Extract the [x, y] coordinate from the center of the cell holding the provided text.  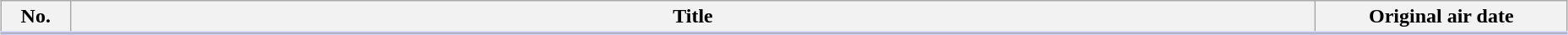
No. [35, 17]
Title [693, 17]
Original air date [1441, 17]
